Detect which cell encompasses the target text, then output its [x, y] center coordinate. 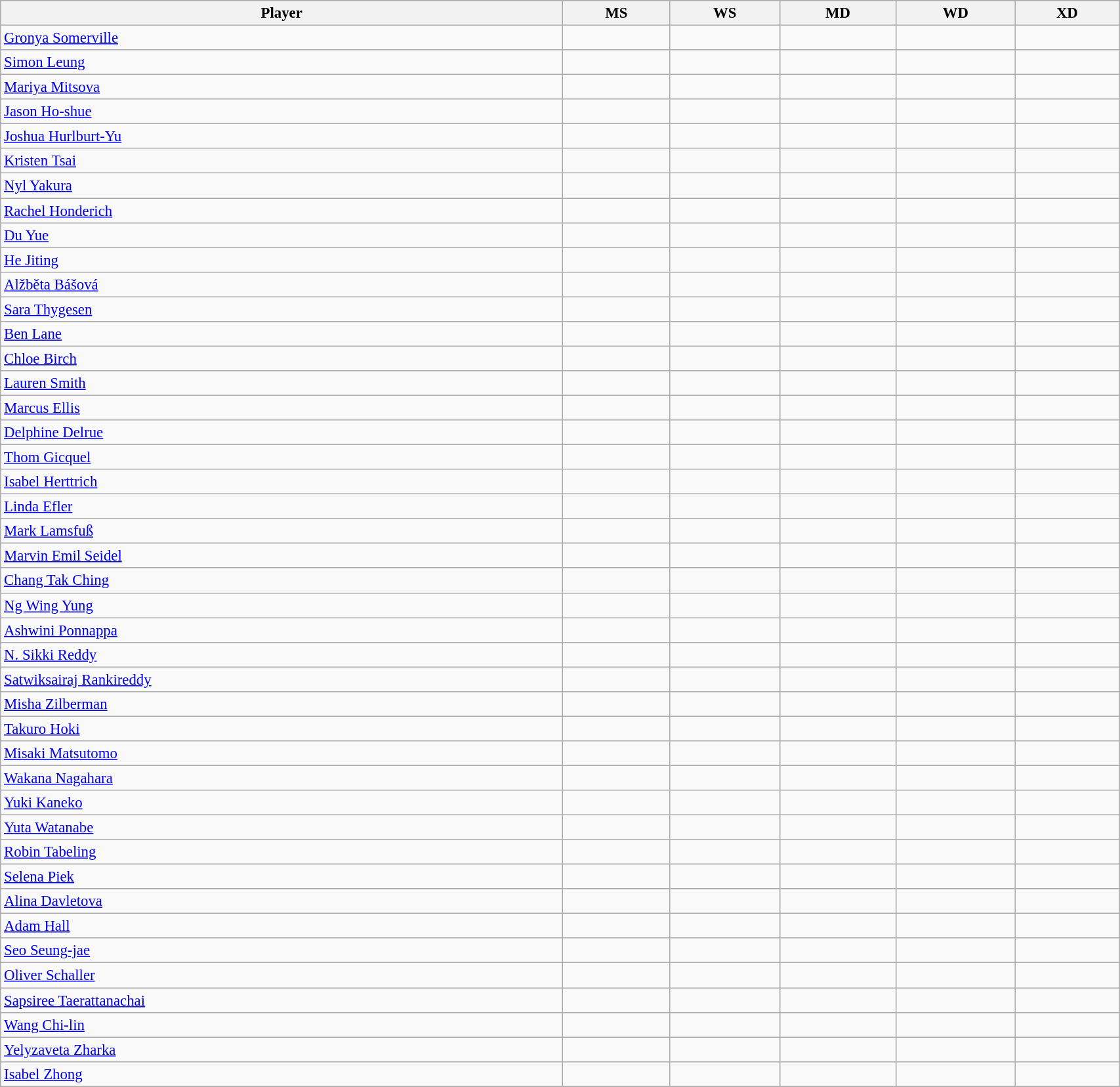
Player [282, 13]
Gronya Somerville [282, 38]
Selena Piek [282, 877]
Wang Chi-lin [282, 1025]
XD [1067, 13]
Isabel Zhong [282, 1074]
Alžběta Bášová [282, 284]
Mariya Mitsova [282, 87]
Simon Leung [282, 62]
Jason Ho-shue [282, 112]
MD [839, 13]
MS [617, 13]
Satwiksairaj Rankireddy [282, 679]
Joshua Hurlburt-Yu [282, 137]
WS [725, 13]
Thom Gicquel [282, 458]
Delphine Delrue [282, 433]
He Jiting [282, 260]
WD [956, 13]
Misha Zilberman [282, 704]
Sara Thygesen [282, 309]
Yuki Kaneko [282, 803]
Nyl Yakura [282, 186]
N. Sikki Reddy [282, 654]
Yelyzaveta Zharka [282, 1050]
Alina Davletova [282, 901]
Ben Lane [282, 334]
Isabel Herttrich [282, 482]
Oliver Schaller [282, 975]
Chang Tak Ching [282, 581]
Seo Seung-jae [282, 951]
Adam Hall [282, 926]
Mark Lamsfuß [282, 531]
Wakana Nagahara [282, 778]
Lauren Smith [282, 383]
Linda Efler [282, 507]
Misaki Matsutomo [282, 754]
Takuro Hoki [282, 729]
Du Yue [282, 235]
Rachel Honderich [282, 211]
Marvin Emil Seidel [282, 556]
Robin Tabeling [282, 852]
Marcus Ellis [282, 408]
Sapsiree Taerattanachai [282, 1000]
Kristen Tsai [282, 161]
Ng Wing Yung [282, 605]
Ashwini Ponnappa [282, 630]
Chloe Birch [282, 358]
Yuta Watanabe [282, 828]
